Scan for the cell matching the given text and deliver its [x, y] coordinate at center. 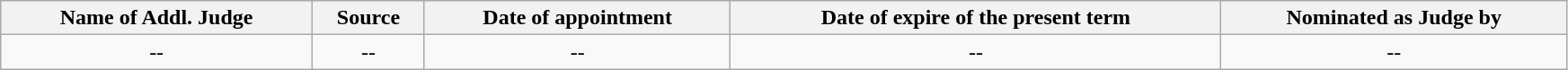
Date of expire of the present term [976, 18]
Name of Addl. Judge [156, 18]
Date of appointment [577, 18]
Source [368, 18]
Nominated as Judge by [1395, 18]
